Scan for the cell matching the given text and deliver its (x, y) coordinate at center. 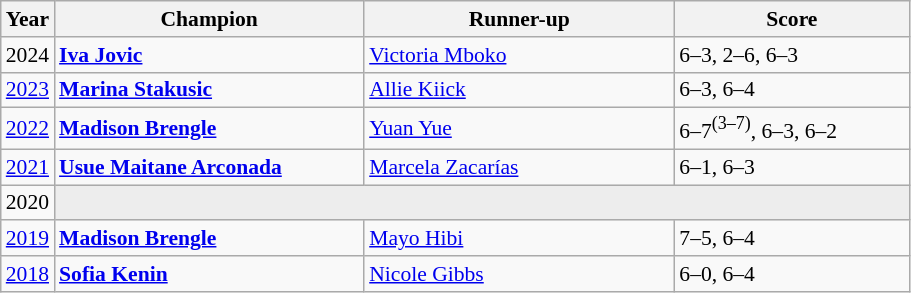
6–3, 6–4 (792, 90)
Year (28, 19)
2019 (28, 239)
Mayo Hibi (519, 239)
Allie Kiick (519, 90)
6–1, 6–3 (792, 167)
2020 (28, 203)
7–5, 6–4 (792, 239)
Victoria Mboko (519, 55)
Marcela Zacarías (519, 167)
Sofia Kenin (209, 274)
Iva Jovic (209, 55)
2021 (28, 167)
2022 (28, 128)
Champion (209, 19)
Usue Maitane Arconada (209, 167)
Nicole Gibbs (519, 274)
Score (792, 19)
2018 (28, 274)
2023 (28, 90)
2024 (28, 55)
6–3, 2–6, 6–3 (792, 55)
Yuan Yue (519, 128)
Runner-up (519, 19)
6–7(3–7), 6–3, 6–2 (792, 128)
Marina Stakusic (209, 90)
6–0, 6–4 (792, 274)
